Provide the (x, y) coordinate of the cell's center where the given text is located.  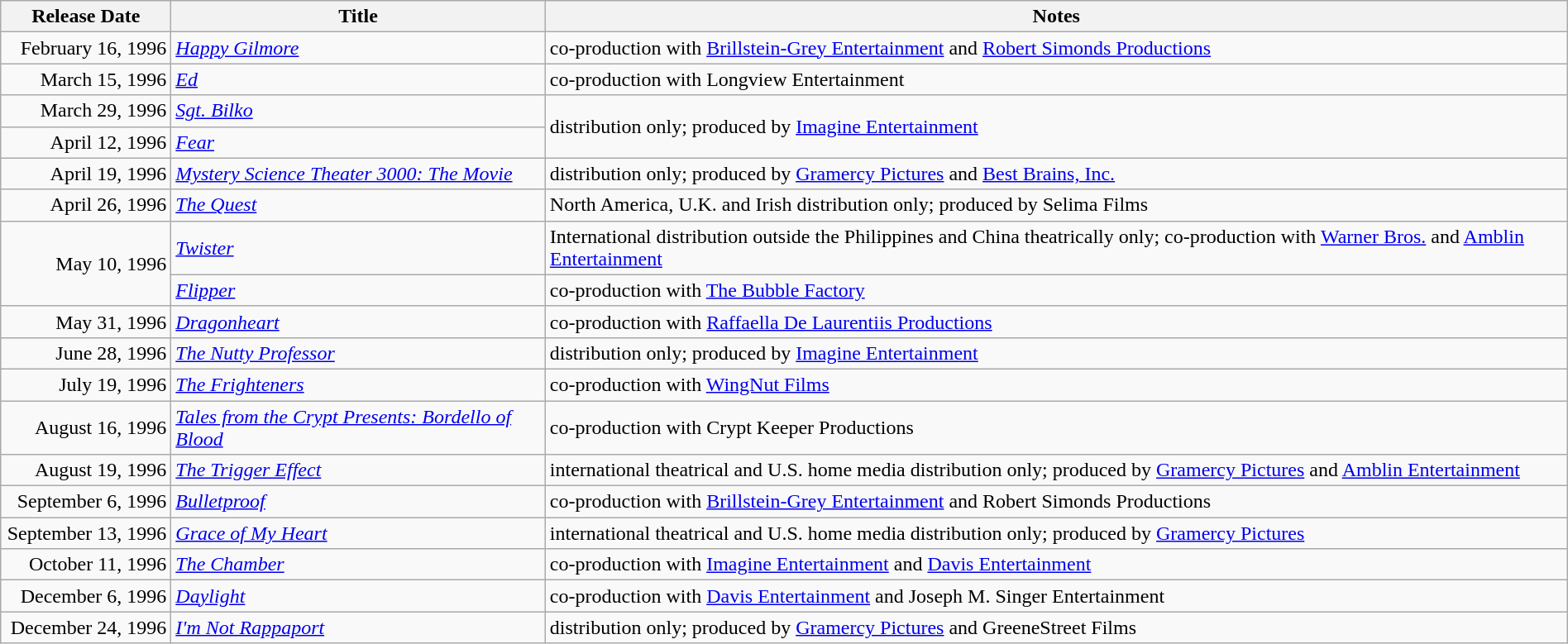
North America, U.K. and Irish distribution only; produced by Selima Films (1056, 205)
international theatrical and U.S. home media distribution only; produced by Gramercy Pictures (1056, 533)
co-production with Longview Entertainment (1056, 79)
March 15, 1996 (86, 79)
Notes (1056, 17)
distribution only; produced by Gramercy Pictures and Best Brains, Inc. (1056, 174)
International distribution outside the Philippines and China theatrically only; co-production with Warner Bros. and Amblin Entertainment (1056, 248)
April 12, 1996 (86, 142)
Bulletproof (359, 502)
August 19, 1996 (86, 470)
March 29, 1996 (86, 111)
The Nutty Professor (359, 353)
The Trigger Effect (359, 470)
May 10, 1996 (86, 263)
Daylight (359, 596)
Dragonheart (359, 322)
Flipper (359, 290)
April 19, 1996 (86, 174)
co-production with Crypt Keeper Productions (1056, 427)
Happy Gilmore (359, 48)
co-production with Imagine Entertainment and Davis Entertainment (1056, 565)
co-production with WingNut Films (1056, 384)
June 28, 1996 (86, 353)
co-production with The Bubble Factory (1056, 290)
co-production with Raffaella De Laurentiis Productions (1056, 322)
Grace of My Heart (359, 533)
Sgt. Bilko (359, 111)
April 26, 1996 (86, 205)
July 19, 1996 (86, 384)
October 11, 1996 (86, 565)
December 24, 1996 (86, 627)
Mystery Science Theater 3000: The Movie (359, 174)
Twister (359, 248)
September 13, 1996 (86, 533)
The Chamber (359, 565)
distribution only; produced by Gramercy Pictures and GreeneStreet Films (1056, 627)
The Quest (359, 205)
international theatrical and U.S. home media distribution only; produced by Gramercy Pictures and Amblin Entertainment (1056, 470)
co-production with Davis Entertainment and Joseph M. Singer Entertainment (1056, 596)
Ed (359, 79)
The Frighteners (359, 384)
Title (359, 17)
Tales from the Crypt Presents: Bordello of Blood (359, 427)
December 6, 1996 (86, 596)
I'm Not Rappaport (359, 627)
May 31, 1996 (86, 322)
Fear (359, 142)
August 16, 1996 (86, 427)
September 6, 1996 (86, 502)
Release Date (86, 17)
February 16, 1996 (86, 48)
